For the text-containing cell, return its midpoint in (X, Y) coordinate format. 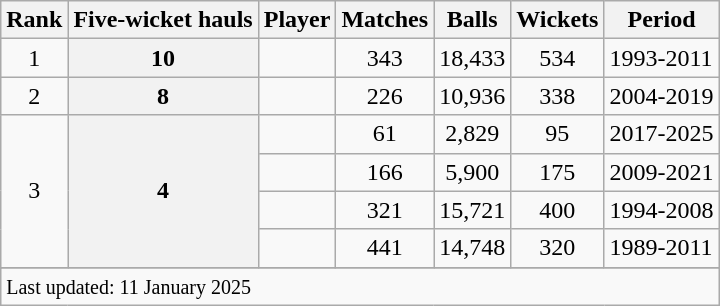
338 (558, 96)
5,900 (472, 172)
1994-2008 (662, 210)
Rank (34, 20)
400 (558, 210)
166 (385, 172)
1989-2011 (662, 248)
Period (662, 20)
441 (385, 248)
Matches (385, 20)
18,433 (472, 58)
2 (34, 96)
2004-2019 (662, 96)
2017-2025 (662, 134)
226 (385, 96)
320 (558, 248)
8 (163, 96)
1 (34, 58)
Wickets (558, 20)
Last updated: 11 January 2025 (360, 286)
4 (163, 191)
15,721 (472, 210)
Balls (472, 20)
534 (558, 58)
95 (558, 134)
Player (297, 20)
1993-2011 (662, 58)
3 (34, 191)
2009-2021 (662, 172)
14,748 (472, 248)
175 (558, 172)
10,936 (472, 96)
321 (385, 210)
2,829 (472, 134)
343 (385, 58)
10 (163, 58)
Five-wicket hauls (163, 20)
61 (385, 134)
